Locate the cell with the specified text and output its [x, y] center coordinate. 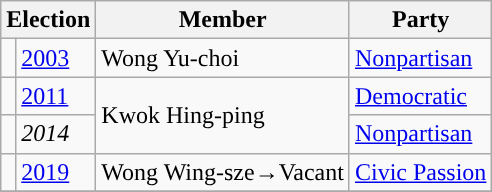
Civic Passion [420, 172]
Party [420, 20]
Member [223, 20]
2003 [56, 58]
2019 [56, 172]
Democratic [420, 96]
Wong Wing-sze→Vacant [223, 172]
Wong Yu-choi [223, 58]
Election [48, 20]
2014 [56, 134]
Kwok Hing-ping [223, 115]
2011 [56, 96]
